Search for the cell housing the specified text and yield its [x, y] center coordinate. 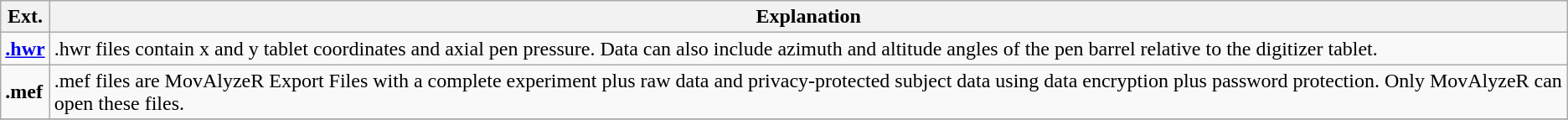
.mef [25, 92]
.hwr [25, 49]
Explanation [808, 17]
Ext. [25, 17]
